Determine the (x, y) coordinate at the center of the cell enclosing the given text.  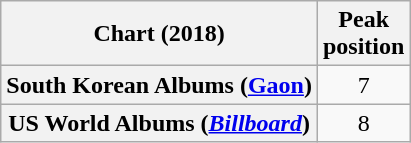
8 (363, 123)
South Korean Albums (Gaon) (160, 85)
7 (363, 85)
US World Albums (Billboard) (160, 123)
Chart (2018) (160, 34)
Peakposition (363, 34)
